Provide the (X, Y) coordinate of the cell's center where the given text is located.  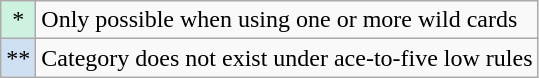
Category does not exist under ace-to-five low rules (287, 58)
** (18, 58)
* (18, 20)
Only possible when using one or more wild cards (287, 20)
